Determine the (X, Y) coordinate at the center of the cell enclosing the given text.  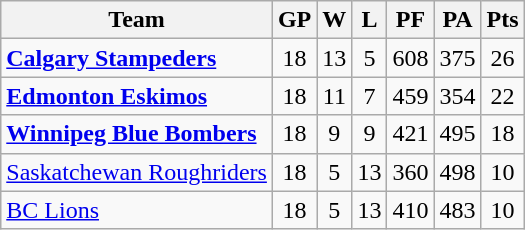
Calgary Stampeders (137, 58)
W (334, 20)
375 (458, 58)
22 (502, 96)
11 (334, 96)
Team (137, 20)
459 (410, 96)
410 (410, 210)
Saskatchewan Roughriders (137, 172)
483 (458, 210)
BC Lions (137, 210)
421 (410, 134)
495 (458, 134)
Pts (502, 20)
Edmonton Eskimos (137, 96)
GP (294, 20)
26 (502, 58)
PF (410, 20)
360 (410, 172)
L (370, 20)
608 (410, 58)
PA (458, 20)
7 (370, 96)
Winnipeg Blue Bombers (137, 134)
498 (458, 172)
354 (458, 96)
